Find where the given text appears and provide that cell's center as [x, y] coordinate. 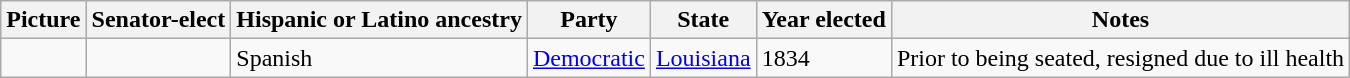
Prior to being seated, resigned due to ill health [1120, 58]
Picture [44, 20]
Hispanic or Latino ancestry [380, 20]
1834 [824, 58]
Spanish [380, 58]
Senator-elect [158, 20]
State [703, 20]
Democratic [588, 58]
Year elected [824, 20]
Party [588, 20]
Notes [1120, 20]
Louisiana [703, 58]
